Search for the cell housing the specified text and yield its (x, y) center coordinate. 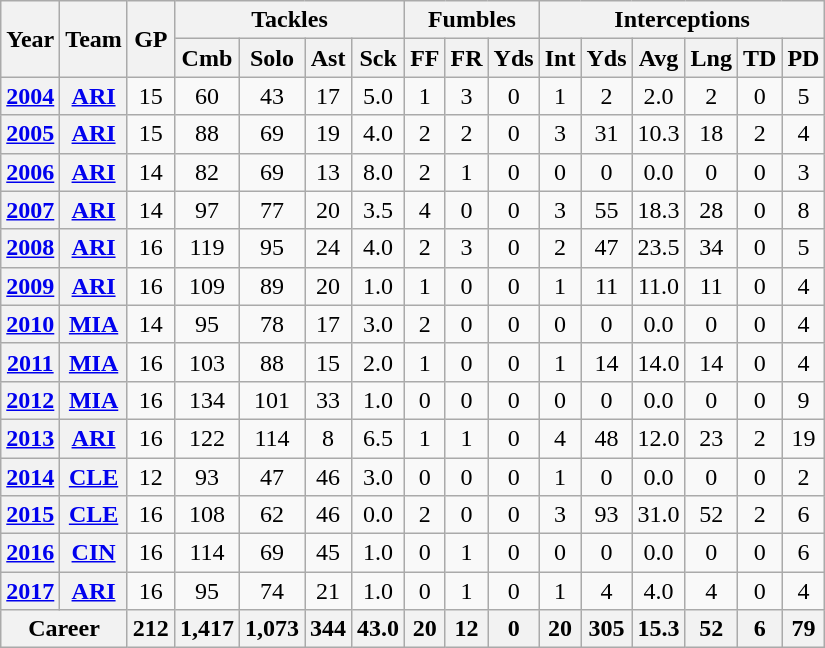
89 (272, 286)
Interceptions (682, 20)
33 (328, 400)
2012 (30, 400)
PD (804, 58)
79 (804, 629)
103 (206, 362)
82 (206, 172)
31.0 (658, 515)
Fumbles (472, 20)
45 (328, 553)
2013 (30, 438)
Tackles (289, 20)
60 (206, 96)
2007 (30, 210)
34 (711, 248)
2006 (30, 172)
Ast (328, 58)
TD (760, 58)
11.0 (658, 286)
FF (425, 58)
15.3 (658, 629)
Sck (378, 58)
28 (711, 210)
Lng (711, 58)
8.0 (378, 172)
21 (328, 591)
77 (272, 210)
10.3 (658, 134)
18.3 (658, 210)
101 (272, 400)
2010 (30, 324)
97 (206, 210)
43.0 (378, 629)
305 (606, 629)
Solo (272, 58)
344 (328, 629)
108 (206, 515)
74 (272, 591)
134 (206, 400)
119 (206, 248)
2014 (30, 477)
212 (150, 629)
1,073 (272, 629)
13 (328, 172)
1,417 (206, 629)
2011 (30, 362)
Avg (658, 58)
2017 (30, 591)
Career (64, 629)
9 (804, 400)
2016 (30, 553)
2005 (30, 134)
55 (606, 210)
62 (272, 515)
Team (94, 39)
48 (606, 438)
43 (272, 96)
CIN (94, 553)
2009 (30, 286)
Year (30, 39)
24 (328, 248)
23.5 (658, 248)
122 (206, 438)
23 (711, 438)
5.0 (378, 96)
GP (150, 39)
14.0 (658, 362)
2004 (30, 96)
78 (272, 324)
18 (711, 134)
12.0 (658, 438)
FR (466, 58)
31 (606, 134)
109 (206, 286)
Int (560, 58)
Cmb (206, 58)
6.5 (378, 438)
2015 (30, 515)
3.5 (378, 210)
2008 (30, 248)
